Output the [X, Y] coordinate of the center of the cell containing the given text.  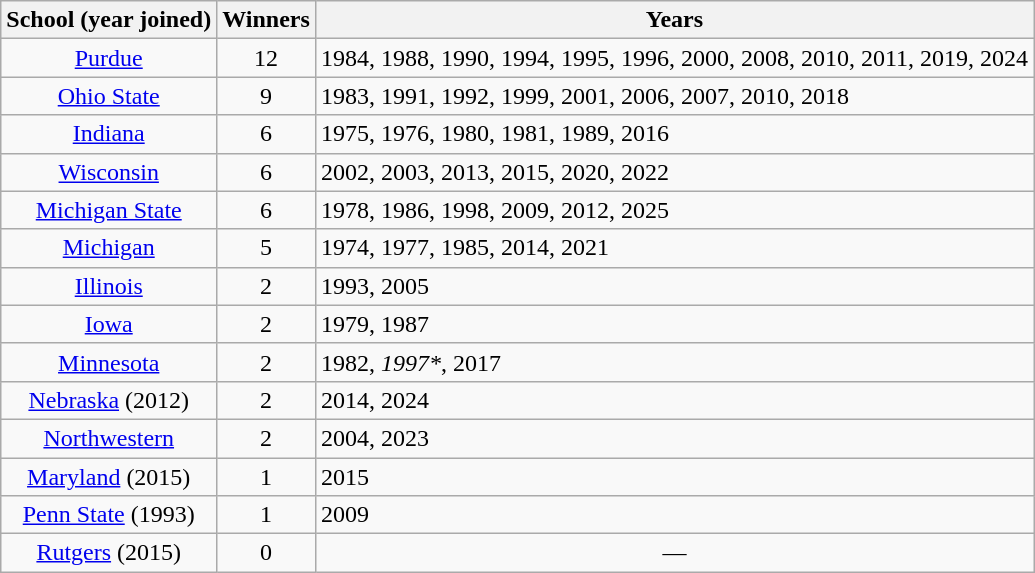
Ohio State [109, 96]
9 [266, 96]
Indiana [109, 134]
2002, 2003, 2013, 2015, 2020, 2022 [674, 172]
Maryland (2015) [109, 477]
0 [266, 553]
Purdue [109, 58]
1974, 1977, 1985, 2014, 2021 [674, 248]
2009 [674, 515]
1983, 1991, 1992, 1999, 2001, 2006, 2007, 2010, 2018 [674, 96]
School (year joined) [109, 20]
Years [674, 20]
2015 [674, 477]
2014, 2024 [674, 400]
1984, 1988, 1990, 1994, 1995, 1996, 2000, 2008, 2010, 2011, 2019, 2024 [674, 58]
1978, 1986, 1998, 2009, 2012, 2025 [674, 210]
12 [266, 58]
Wisconsin [109, 172]
1975, 1976, 1980, 1981, 1989, 2016 [674, 134]
Winners [266, 20]
5 [266, 248]
Michigan State [109, 210]
Penn State (1993) [109, 515]
Rutgers (2015) [109, 553]
Northwestern [109, 438]
1979, 1987 [674, 324]
2004, 2023 [674, 438]
Illinois [109, 286]
Nebraska (2012) [109, 400]
— [674, 553]
Iowa [109, 324]
Minnesota [109, 362]
1982, 1997*, 2017 [674, 362]
Michigan [109, 248]
1993, 2005 [674, 286]
